For the text-containing cell, return its midpoint in (X, Y) coordinate format. 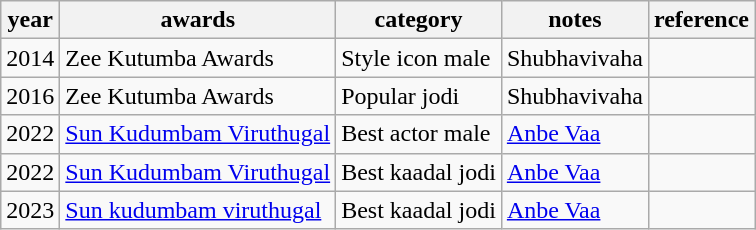
2016 (30, 96)
category (419, 20)
Sun kudumbam viruthugal (198, 210)
Style icon male (419, 58)
2023 (30, 210)
notes (574, 20)
Best actor male (419, 134)
year (30, 20)
Popular jodi (419, 96)
reference (701, 20)
2014 (30, 58)
awards (198, 20)
